Provide the (X, Y) coordinate of the cell's center where the given text is located.  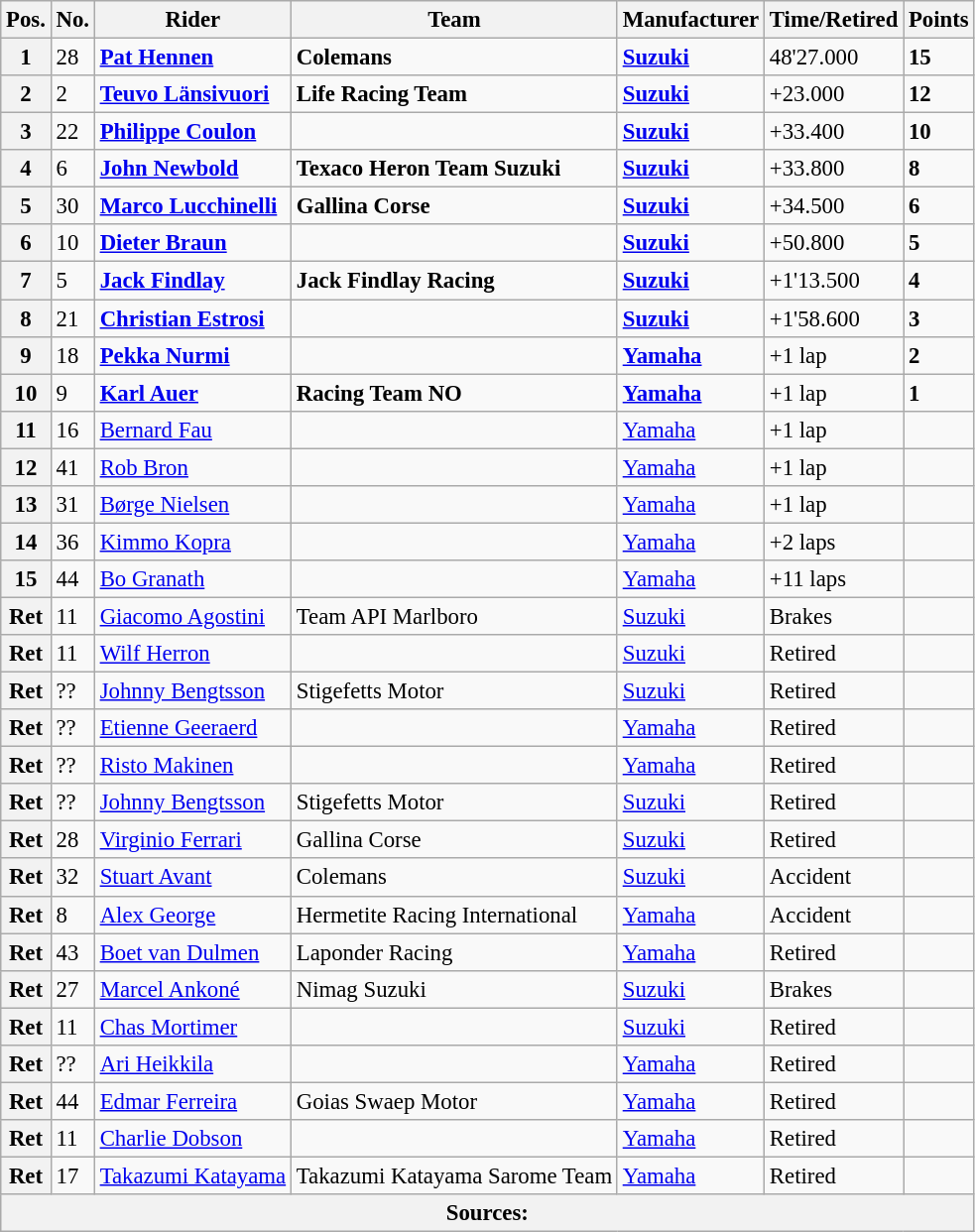
No. (72, 20)
18 (72, 355)
Manufacturer (690, 20)
Christian Estrosi (192, 318)
Ari Heikkila (192, 1064)
27 (72, 989)
13 (26, 505)
Time/Retired (834, 20)
Hermetite Racing International (454, 915)
+33.800 (834, 169)
+1'58.600 (834, 318)
Sources: (488, 1213)
+34.500 (834, 206)
Marcel Ankoné (192, 989)
Takazumi Katayama Sarome Team (454, 1175)
Nimag Suzuki (454, 989)
Alex George (192, 915)
30 (72, 206)
43 (72, 952)
Charlie Dobson (192, 1139)
Rider (192, 20)
Pekka Nurmi (192, 355)
Bernard Fau (192, 430)
17 (72, 1175)
Laponder Racing (454, 952)
Pos. (26, 20)
31 (72, 505)
32 (72, 878)
+11 laps (834, 579)
Life Racing Team (454, 94)
21 (72, 318)
16 (72, 430)
Wilf Herron (192, 654)
+2 laps (834, 542)
Pat Hennen (192, 58)
Etienne Geeraerd (192, 728)
36 (72, 542)
Giacomo Agostini (192, 616)
Kimmo Kopra (192, 542)
Bo Granath (192, 579)
Stuart Avant (192, 878)
+33.400 (834, 132)
48'27.000 (834, 58)
41 (72, 467)
7 (26, 281)
+1'13.500 (834, 281)
Philippe Coulon (192, 132)
Chas Mortimer (192, 1027)
Jack Findlay Racing (454, 281)
+23.000 (834, 94)
Børge Nielsen (192, 505)
Risto Makinen (192, 766)
Virginio Ferrari (192, 840)
Points (938, 20)
Takazumi Katayama (192, 1175)
Edmar Ferreira (192, 1101)
John Newbold (192, 169)
Boet van Dulmen (192, 952)
Karl Auer (192, 393)
22 (72, 132)
Teuvo Länsivuori (192, 94)
Rob Bron (192, 467)
Jack Findlay (192, 281)
Goias Swaep Motor (454, 1101)
Racing Team NO (454, 393)
14 (26, 542)
Dieter Braun (192, 243)
Marco Lucchinelli (192, 206)
Team (454, 20)
+50.800 (834, 243)
Texaco Heron Team Suzuki (454, 169)
Team API Marlboro (454, 616)
